Extract the [X, Y] coordinate from the center of the cell holding the provided text.  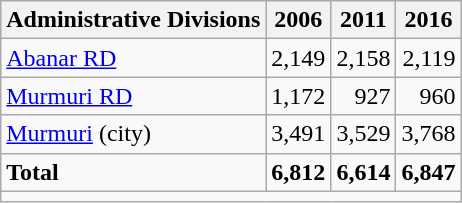
2,149 [298, 58]
3,768 [428, 134]
6,847 [428, 172]
1,172 [298, 96]
2006 [298, 20]
960 [428, 96]
2,158 [364, 58]
3,491 [298, 134]
Murmuri (city) [134, 134]
3,529 [364, 134]
Abanar RD [134, 58]
2,119 [428, 58]
Murmuri RD [134, 96]
Total [134, 172]
2016 [428, 20]
Administrative Divisions [134, 20]
6,614 [364, 172]
6,812 [298, 172]
2011 [364, 20]
927 [364, 96]
